Scan for the cell matching the given text and deliver its (X, Y) coordinate at center. 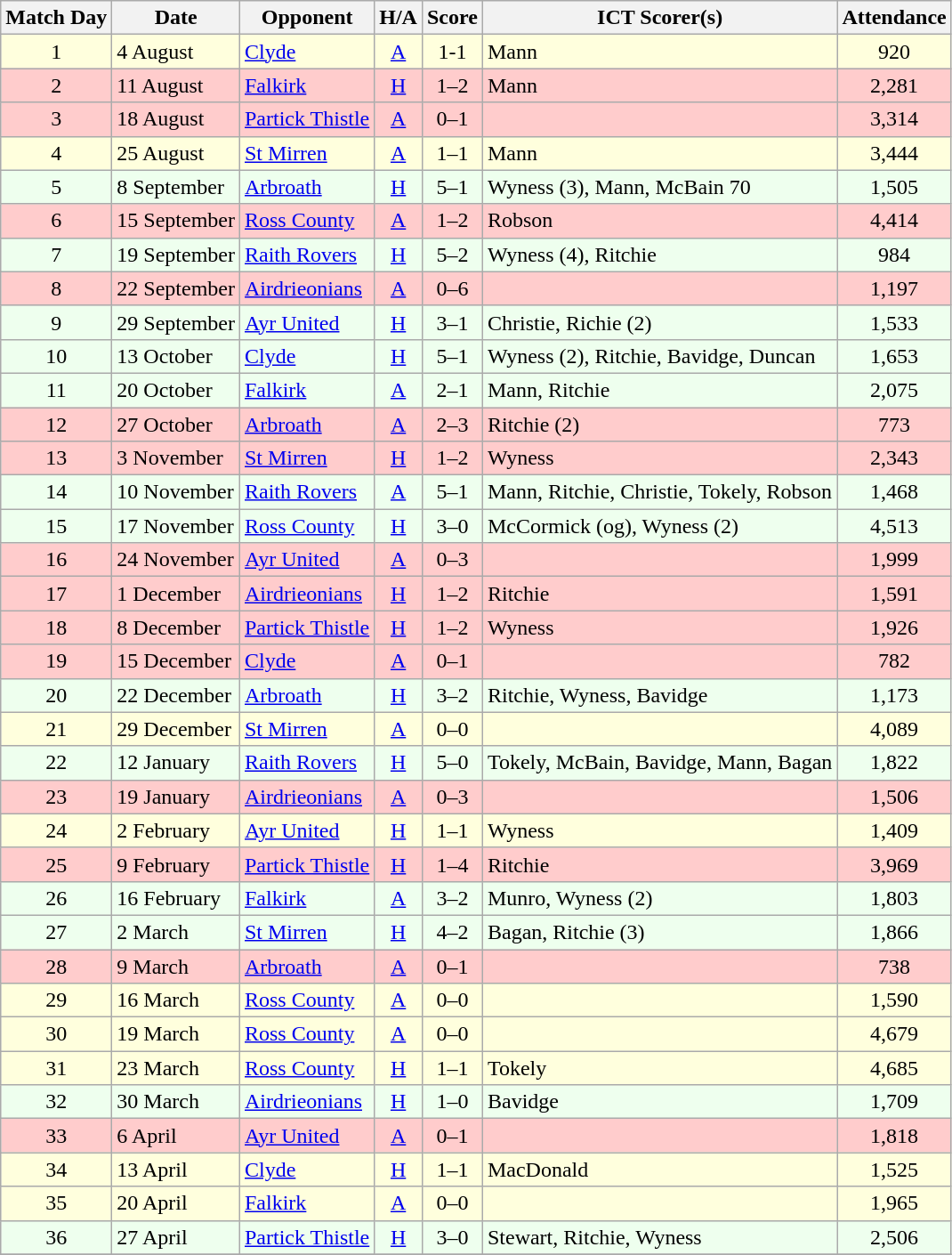
1,926 (894, 627)
19 January (176, 797)
12 January (176, 763)
Wyness (4), Ritchie (659, 255)
28 (57, 966)
26 (57, 898)
Wyness (2), Ritchie, Bavidge, Duncan (659, 356)
738 (894, 966)
8 December (176, 627)
29 December (176, 729)
27 October (176, 425)
24 (57, 830)
4,685 (894, 1068)
McCormick (og), Wyness (2) (659, 526)
984 (894, 255)
36 (57, 1237)
13 April (176, 1170)
13 October (176, 356)
7 (57, 255)
10 (57, 356)
4 August (176, 52)
2 March (176, 932)
4,513 (894, 526)
Tokely, McBain, Bavidge, Mann, Bagan (659, 763)
Ritchie, Wyness, Bavidge (659, 695)
2 (57, 85)
Bagan, Ritchie (3) (659, 932)
17 November (176, 526)
1,866 (894, 932)
1,965 (894, 1203)
29 September (176, 322)
24 November (176, 560)
25 August (176, 153)
19 September (176, 255)
19 March (176, 1034)
12 (57, 425)
10 November (176, 492)
1,409 (894, 830)
Ritchie (2) (659, 425)
1,709 (894, 1102)
1–0 (452, 1102)
3 (57, 119)
2 February (176, 830)
2,506 (894, 1237)
1,525 (894, 1170)
1,173 (894, 695)
Date (176, 18)
6 April (176, 1136)
30 (57, 1034)
29 (57, 1000)
1,590 (894, 1000)
MacDonald (659, 1170)
H/A (399, 18)
920 (894, 52)
Tokely (659, 1068)
8 September (176, 187)
1,468 (894, 492)
773 (894, 425)
15 December (176, 661)
16 (57, 560)
22 September (176, 288)
9 (57, 322)
3,969 (894, 864)
1-1 (452, 52)
16 March (176, 1000)
1,197 (894, 288)
19 (57, 661)
4,414 (894, 221)
0–6 (452, 288)
9 February (176, 864)
4–2 (452, 932)
2,281 (894, 85)
5–2 (452, 255)
6 (57, 221)
Robson (659, 221)
2–1 (452, 390)
1,653 (894, 356)
32 (57, 1102)
Wyness (3), Mann, McBain 70 (659, 187)
Bavidge (659, 1102)
1,999 (894, 560)
3–1 (452, 322)
27 (57, 932)
1,803 (894, 898)
17 (57, 594)
1,505 (894, 187)
15 September (176, 221)
27 April (176, 1237)
14 (57, 492)
20 October (176, 390)
25 (57, 864)
11 (57, 390)
Stewart, Ritchie, Wyness (659, 1237)
23 (57, 797)
1,591 (894, 594)
3,444 (894, 153)
2–3 (452, 425)
1 (57, 52)
16 February (176, 898)
5 (57, 187)
782 (894, 661)
Mann, Ritchie (659, 390)
Match Day (57, 18)
4,679 (894, 1034)
5–0 (452, 763)
31 (57, 1068)
Opponent (306, 18)
8 (57, 288)
1 December (176, 594)
23 March (176, 1068)
Munro, Wyness (2) (659, 898)
Christie, Richie (2) (659, 322)
1,822 (894, 763)
30 March (176, 1102)
2,075 (894, 390)
22 (57, 763)
9 March (176, 966)
21 (57, 729)
1–4 (452, 864)
22 December (176, 695)
35 (57, 1203)
18 (57, 627)
1,506 (894, 797)
3 November (176, 458)
20 (57, 695)
4,089 (894, 729)
ICT Scorer(s) (659, 18)
4 (57, 153)
2,343 (894, 458)
Score (452, 18)
15 (57, 526)
1,818 (894, 1136)
Attendance (894, 18)
33 (57, 1136)
34 (57, 1170)
11 August (176, 85)
3,314 (894, 119)
1,533 (894, 322)
Mann, Ritchie, Christie, Tokely, Robson (659, 492)
18 August (176, 119)
20 April (176, 1203)
13 (57, 458)
